Identify which cell holds the provided text, then report its [X, Y] central coordinate. 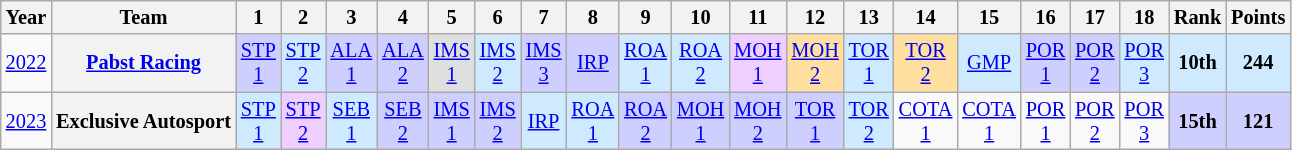
14 [926, 17]
18 [1144, 17]
Team [144, 17]
13 [869, 17]
9 [646, 17]
10th [1198, 63]
2 [304, 17]
244 [1258, 63]
Year [26, 17]
5 [452, 17]
15th [1198, 121]
Exclusive Autosport [144, 121]
4 [403, 17]
Rank [1198, 17]
1 [258, 17]
6 [498, 17]
8 [594, 17]
IMS3 [544, 63]
Points [1258, 17]
GMP [989, 63]
2022 [26, 63]
10 [700, 17]
SEB2 [403, 121]
15 [989, 17]
Pabst Racing [144, 63]
17 [1094, 17]
SEB1 [352, 121]
ALA2 [403, 63]
7 [544, 17]
ALA1 [352, 63]
3 [352, 17]
11 [758, 17]
2023 [26, 121]
12 [814, 17]
121 [1258, 121]
16 [1046, 17]
